Scan for the cell matching the given text and deliver its (X, Y) coordinate at center. 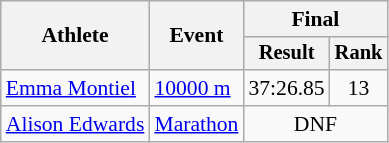
Rank (359, 54)
Final (315, 19)
37:26.85 (286, 88)
13 (359, 88)
Emma Montiel (76, 88)
DNF (315, 124)
Alison Edwards (76, 124)
Event (196, 36)
Marathon (196, 124)
Result (286, 54)
10000 m (196, 88)
Athlete (76, 36)
